Output the (x, y) coordinate of the center of the cell containing the given text.  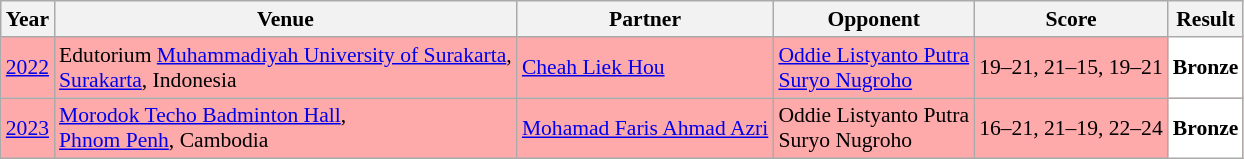
Edutorium Muhammadiyah University of Surakarta,Surakarta, Indonesia (286, 68)
Year (28, 19)
Opponent (874, 19)
Morodok Techo Badminton Hall,Phnom Penh, Cambodia (286, 128)
19–21, 21–15, 19–21 (1071, 68)
2022 (28, 68)
Venue (286, 19)
2023 (28, 128)
Result (1206, 19)
Cheah Liek Hou (646, 68)
16–21, 21–19, 22–24 (1071, 128)
Score (1071, 19)
Mohamad Faris Ahmad Azri (646, 128)
Partner (646, 19)
